Find where the given text appears and provide that cell's center as (x, y) coordinate. 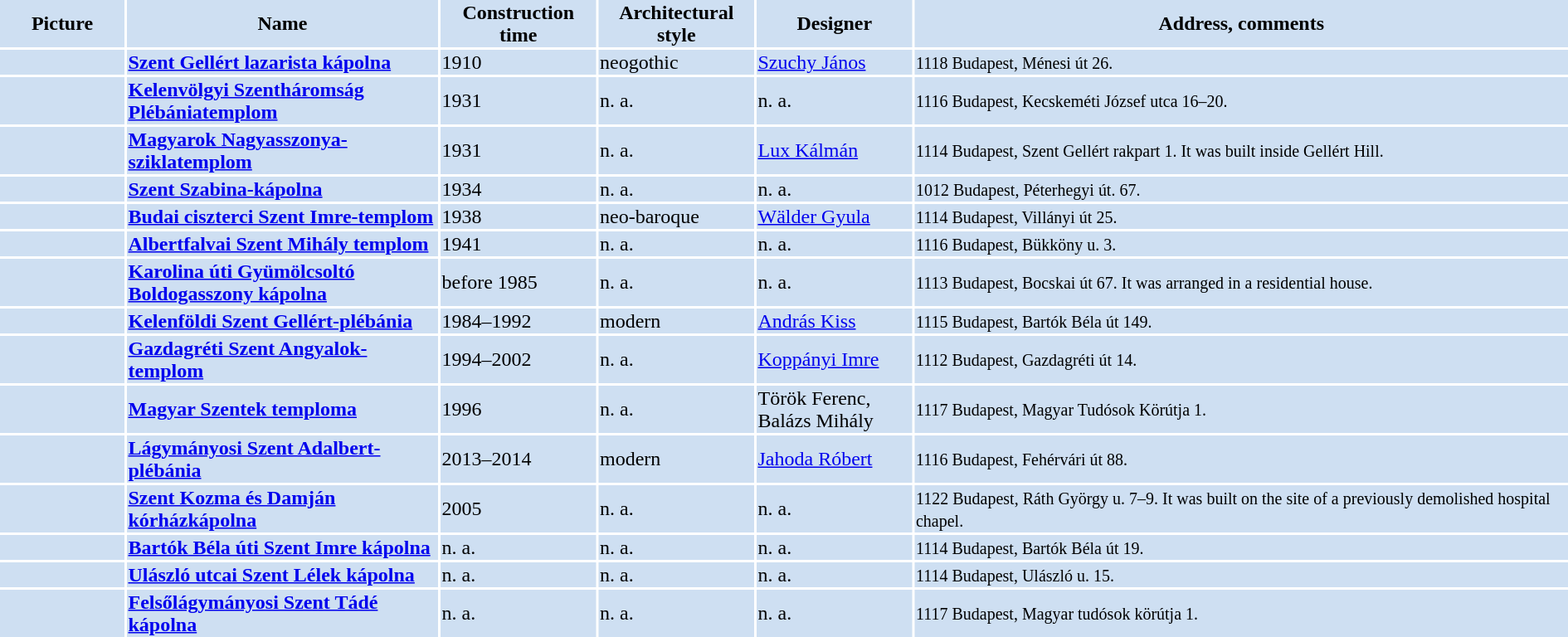
1118 Budapest, Ménesi út 26. (1241, 62)
1934 (519, 189)
1012 Budapest, Péterhegyi út. 67. (1241, 189)
2013–2014 (519, 460)
Address, comments (1241, 23)
Szent Szabina-kápolna (282, 189)
Wälder Gyula (835, 216)
Szent Gellért lazarista kápolna (282, 62)
Construction time (519, 23)
Picture (62, 23)
Jahoda Róbert (835, 460)
Gazdagréti Szent Angyalok-templom (282, 360)
András Kiss (835, 321)
2005 (519, 509)
Bartók Béla úti Szent Imre kápolna (282, 547)
1994–2002 (519, 360)
1114 Budapest, Ulászló u. 15. (1241, 575)
neogothic (677, 62)
neo-baroque (677, 216)
Felsőlágymányosi Szent Tádé kápolna (282, 614)
1116 Budapest, Kecskeméti József utca 16–20. (1241, 101)
1114 Budapest, Szent Gellért rakpart 1. It was built inside Gellért Hill. (1241, 151)
1114 Budapest, Bartók Béla út 19. (1241, 547)
Magyar Szentek temploma (282, 410)
1116 Budapest, Fehérvári út 88. (1241, 460)
1984–1992 (519, 321)
before 1985 (519, 282)
1117 Budapest, Magyar Tudósok Körútja 1. (1241, 410)
1941 (519, 244)
Lux Kálmán (835, 151)
1996 (519, 410)
1112 Budapest, Gazdagréti út 14. (1241, 360)
Designer (835, 23)
Albertfalvai Szent Mihály templom (282, 244)
Magyarok Nagyasszonya-sziklatemplom (282, 151)
Ulászló utcai Szent Lélek kápolna (282, 575)
1117 Budapest, Magyar tudósok körútja 1. (1241, 614)
Name (282, 23)
Kelenföldi Szent Gellért-plébánia (282, 321)
Lágymányosi Szent Adalbert-plébánia (282, 460)
Karolina úti Gyümölcsoltó Boldogasszony kápolna (282, 282)
Szent Kozma és Damján kórházkápolna (282, 509)
1115 Budapest, Bartók Béla út 149. (1241, 321)
1114 Budapest, Villányi út 25. (1241, 216)
1910 (519, 62)
1113 Budapest, Bocskai út 67. It was arranged in a residential house. (1241, 282)
Szuchy János (835, 62)
Koppányi Imre (835, 360)
1938 (519, 216)
Architectural style (677, 23)
1116 Budapest, Bükköny u. 3. (1241, 244)
Török Ferenc, Balázs Mihály (835, 410)
1122 Budapest, Ráth György u. 7–9. It was built on the site of a previously demolished hospital chapel. (1241, 509)
Budai ciszterci Szent Imre-templom (282, 216)
Kelenvölgyi Szentháromság Plébániatemplom (282, 101)
